Provide the (x, y) coordinate of the cell's center where the given text is located.  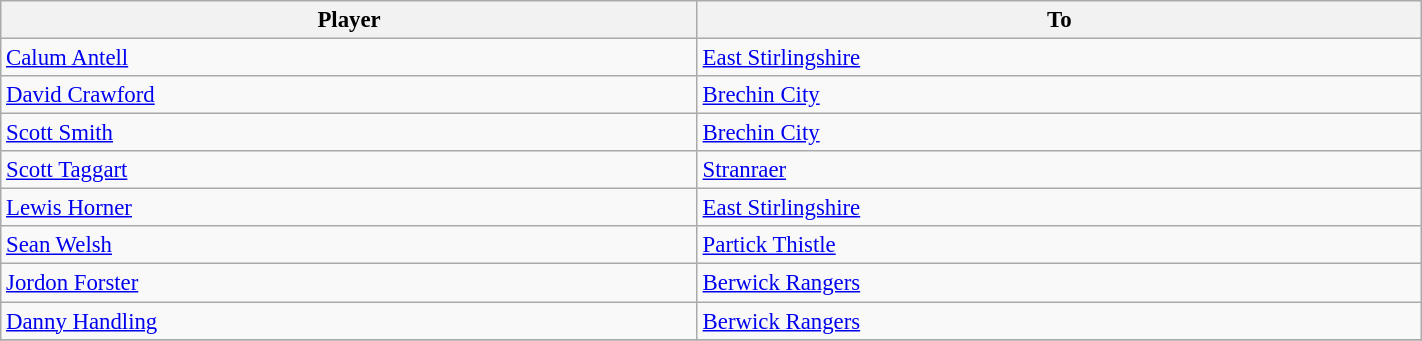
Scott Smith (350, 133)
Partick Thistle (1059, 245)
Lewis Horner (350, 208)
Danny Handling (350, 321)
Calum Antell (350, 58)
Scott Taggart (350, 170)
To (1059, 20)
Stranraer (1059, 170)
David Crawford (350, 95)
Player (350, 20)
Sean Welsh (350, 245)
Jordon Forster (350, 283)
